Return the [x, y] coordinate for the center point of the cell that contains the specified text.  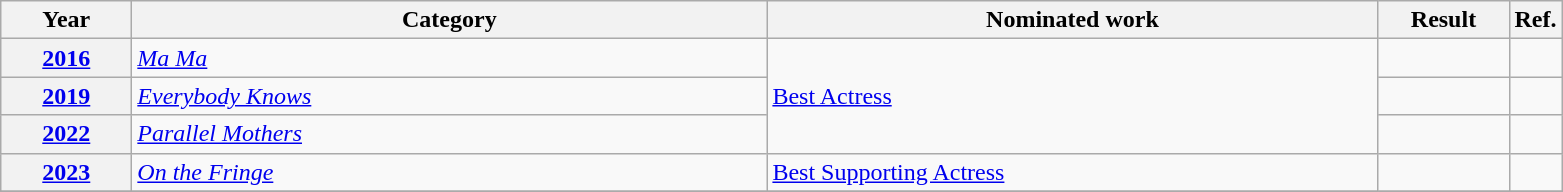
Best Actress [1072, 96]
Nominated work [1072, 20]
On the Fringe [450, 172]
Result [1444, 20]
2022 [66, 134]
Parallel Mothers [450, 134]
2019 [66, 96]
Category [450, 20]
Ref. [1536, 20]
Year [66, 20]
Everybody Knows [450, 96]
2016 [66, 58]
2023 [66, 172]
Ma Ma [450, 58]
Best Supporting Actress [1072, 172]
